For the text-containing cell, return its midpoint in (X, Y) coordinate format. 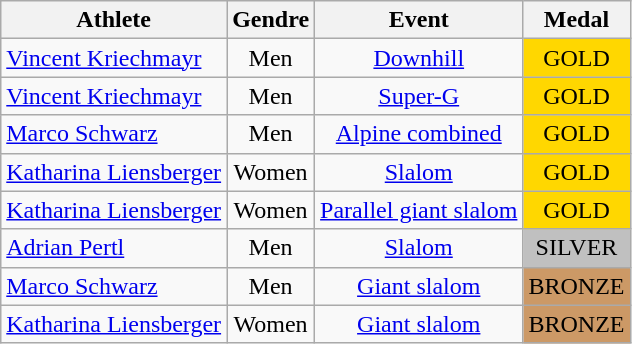
Event (419, 20)
Alpine combined (419, 134)
Athlete (114, 20)
Downhill (419, 58)
Super-G (419, 96)
Gendre (271, 20)
Adrian Pertl (114, 248)
Parallel giant slalom (419, 210)
Medal (576, 20)
SILVER (576, 248)
